Provide the [x, y] coordinate of the cell's center where the given text is located.  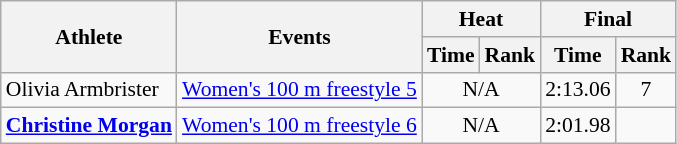
Women's 100 m freestyle 6 [300, 126]
2:13.06 [578, 90]
Christine Morgan [89, 126]
Olivia Armbrister [89, 90]
Events [300, 36]
Athlete [89, 36]
7 [646, 90]
Women's 100 m freestyle 5 [300, 90]
Final [608, 19]
Heat [481, 19]
2:01.98 [578, 126]
